Provide the (X, Y) coordinate of the cell's center where the given text is located.  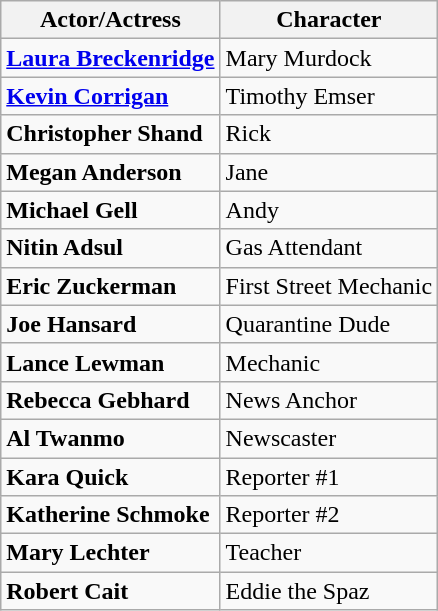
Reporter #1 (329, 477)
Nitin Adsul (110, 248)
Jane (329, 172)
Michael Gell (110, 210)
Newscaster (329, 438)
Eric Zuckerman (110, 286)
Rick (329, 134)
Timothy Emser (329, 96)
Quarantine Dude (329, 324)
Katherine Schmoke (110, 515)
Christopher Shand (110, 134)
Teacher (329, 553)
Character (329, 20)
News Anchor (329, 400)
Reporter #2 (329, 515)
Kevin Corrigan (110, 96)
Al Twanmo (110, 438)
Gas Attendant (329, 248)
First Street Mechanic (329, 286)
Rebecca Gebhard (110, 400)
Mechanic (329, 362)
Mary Lechter (110, 553)
Kara Quick (110, 477)
Laura Breckenridge (110, 58)
Andy (329, 210)
Joe Hansard (110, 324)
Eddie the Spaz (329, 591)
Actor/Actress (110, 20)
Mary Murdock (329, 58)
Megan Anderson (110, 172)
Lance Lewman (110, 362)
Robert Cait (110, 591)
